Determine the [X, Y] coordinate at the center of the cell enclosing the given text.  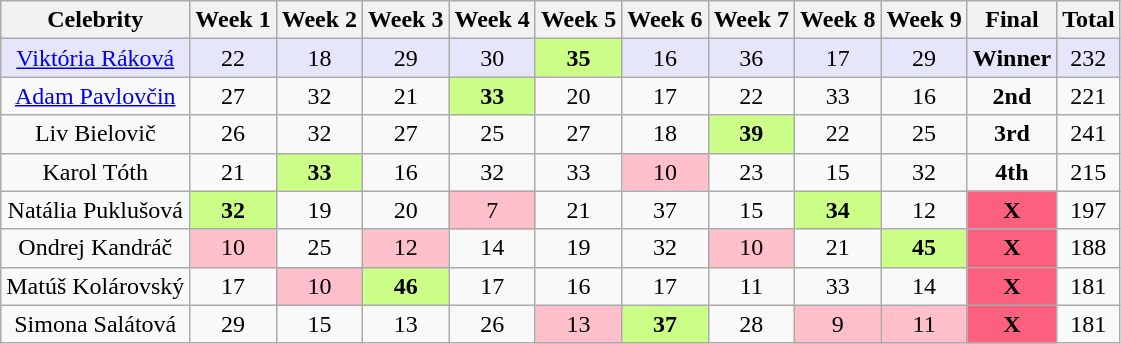
Ondrej Kandráč [96, 248]
4th [1012, 172]
221 [1089, 96]
Viktória Ráková [96, 58]
Week 7 [751, 20]
197 [1089, 210]
36 [751, 58]
Adam Pavlovčin [96, 96]
Karol Tóth [96, 172]
2nd [1012, 96]
232 [1089, 58]
Week 9 [924, 20]
215 [1089, 172]
Week 2 [319, 20]
Matúš Kolárovský [96, 286]
23 [751, 172]
Final [1012, 20]
Total [1089, 20]
3rd [1012, 134]
Natália Puklušová [96, 210]
Week 4 [492, 20]
45 [924, 248]
188 [1089, 248]
39 [751, 134]
Liv Bielovič [96, 134]
9 [838, 324]
35 [578, 58]
241 [1089, 134]
Week 3 [406, 20]
Week 8 [838, 20]
30 [492, 58]
Winner [1012, 58]
46 [406, 286]
Week 1 [233, 20]
Simona Salátová [96, 324]
Week 6 [665, 20]
7 [492, 210]
Celebrity [96, 20]
34 [838, 210]
28 [751, 324]
Week 5 [578, 20]
